Find where the given text appears and provide that cell's center as [x, y] coordinate. 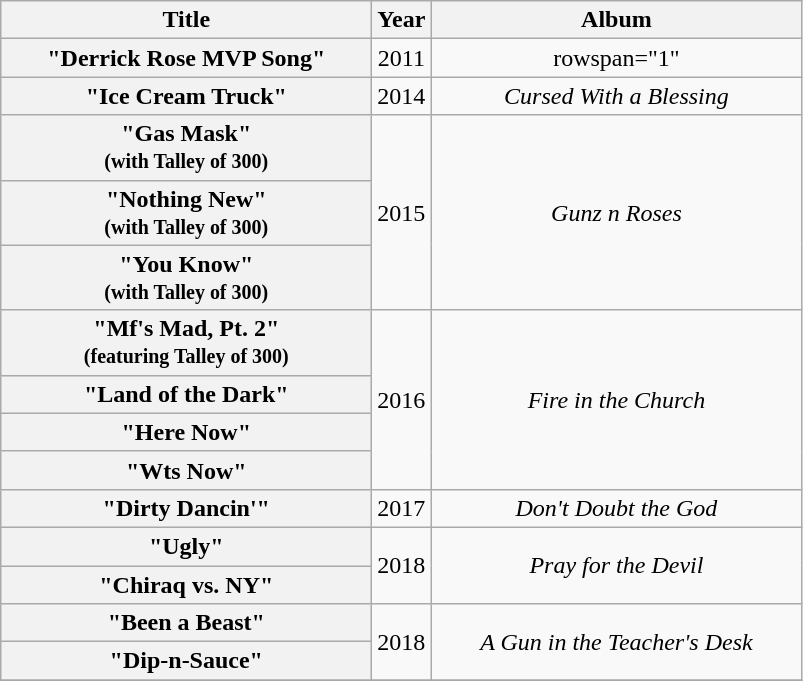
2014 [402, 96]
Year [402, 20]
"Here Now" [186, 432]
Album [616, 20]
"Been a Beast" [186, 623]
2016 [402, 400]
"Nothing New"(with Talley of 300) [186, 212]
"Gas Mask"(with Talley of 300) [186, 148]
rowspan="1" [616, 58]
"Derrick Rose MVP Song" [186, 58]
Cursed With a Blessing [616, 96]
"Chiraq vs. NY" [186, 585]
"Wts Now" [186, 470]
"You Know"(with Talley of 300) [186, 278]
"Land of the Dark" [186, 394]
Don't Doubt the God [616, 508]
Fire in the Church [616, 400]
2011 [402, 58]
Pray for the Devil [616, 565]
A Gun in the Teacher's Desk [616, 642]
2017 [402, 508]
Title [186, 20]
2015 [402, 212]
"Dip-n-Sauce" [186, 661]
"Ugly" [186, 546]
"Dirty Dancin'" [186, 508]
Gunz n Roses [616, 212]
"Ice Cream Truck" [186, 96]
"Mf's Mad, Pt. 2"(featuring Talley of 300) [186, 342]
